Identify which cell holds the provided text, then report its (X, Y) central coordinate. 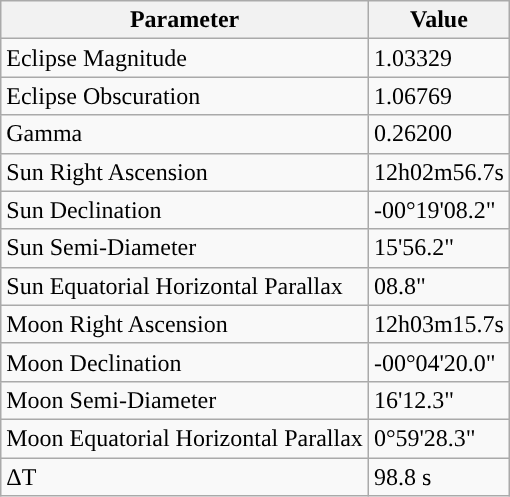
1.06769 (438, 96)
Eclipse Obscuration (185, 96)
98.8 s (438, 477)
Sun Declination (185, 210)
0°59'28.3" (438, 438)
12h03m15.7s (438, 324)
Moon Semi-Diameter (185, 400)
1.03329 (438, 58)
0.26200 (438, 134)
12h02m56.7s (438, 172)
ΔT (185, 477)
15'56.2" (438, 248)
Sun Equatorial Horizontal Parallax (185, 286)
Eclipse Magnitude (185, 58)
08.8" (438, 286)
-00°19'08.2" (438, 210)
-00°04'20.0" (438, 362)
Sun Semi-Diameter (185, 248)
Value (438, 20)
Moon Right Ascension (185, 324)
Gamma (185, 134)
Sun Right Ascension (185, 172)
Parameter (185, 20)
Moon Equatorial Horizontal Parallax (185, 438)
16'12.3" (438, 400)
Moon Declination (185, 362)
